From the cell containing the given text, extract its center point as (x, y) coordinate. 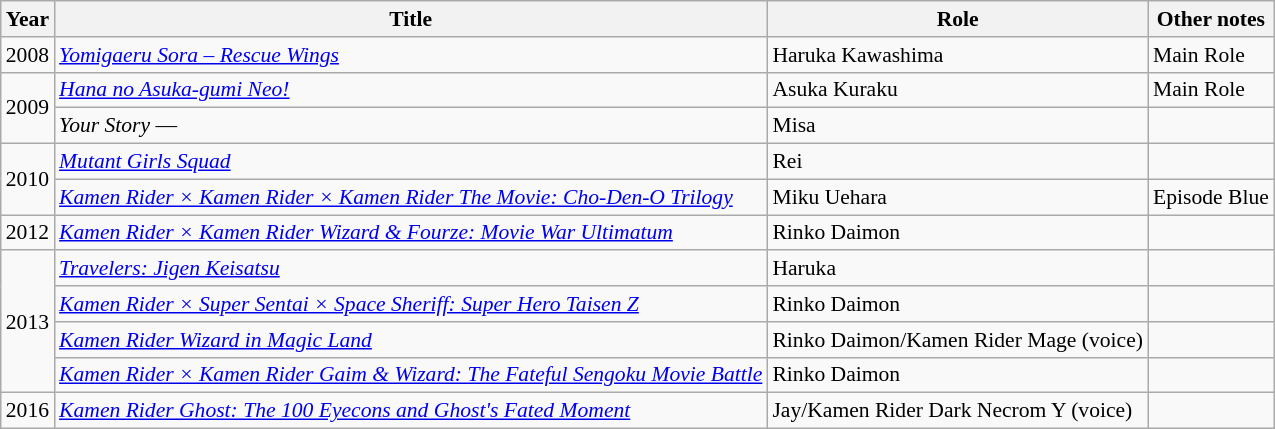
Rei (958, 162)
Year (28, 19)
2008 (28, 55)
Your Story — (410, 126)
Kamen Rider × Super Sentai × Space Sheriff: Super Hero Taisen Z (410, 304)
Miku Uehara (958, 197)
Other notes (1211, 19)
Asuka Kuraku (958, 90)
2013 (28, 322)
Rinko Daimon/Kamen Rider Mage (voice) (958, 340)
Misa (958, 126)
Haruka (958, 269)
2016 (28, 411)
Mutant Girls Squad (410, 162)
Yomigaeru Sora – Rescue Wings (410, 55)
2009 (28, 108)
Hana no Asuka-gumi Neo! (410, 90)
Kamen Rider × Kamen Rider Gaim & Wizard: The Fateful Sengoku Movie Battle (410, 375)
Travelers: Jigen Keisatsu (410, 269)
Kamen Rider × Kamen Rider Wizard & Fourze: Movie War Ultimatum (410, 233)
Kamen Rider Ghost: The 100 Eyecons and Ghost's Fated Moment (410, 411)
2012 (28, 233)
Role (958, 19)
Kamen Rider × Kamen Rider × Kamen Rider The Movie: Cho-Den-O Trilogy (410, 197)
Title (410, 19)
Haruka Kawashima (958, 55)
Episode Blue (1211, 197)
Kamen Rider Wizard in Magic Land (410, 340)
Jay/Kamen Rider Dark Necrom Y (voice) (958, 411)
2010 (28, 180)
